For the text-containing cell, return its midpoint in (X, Y) coordinate format. 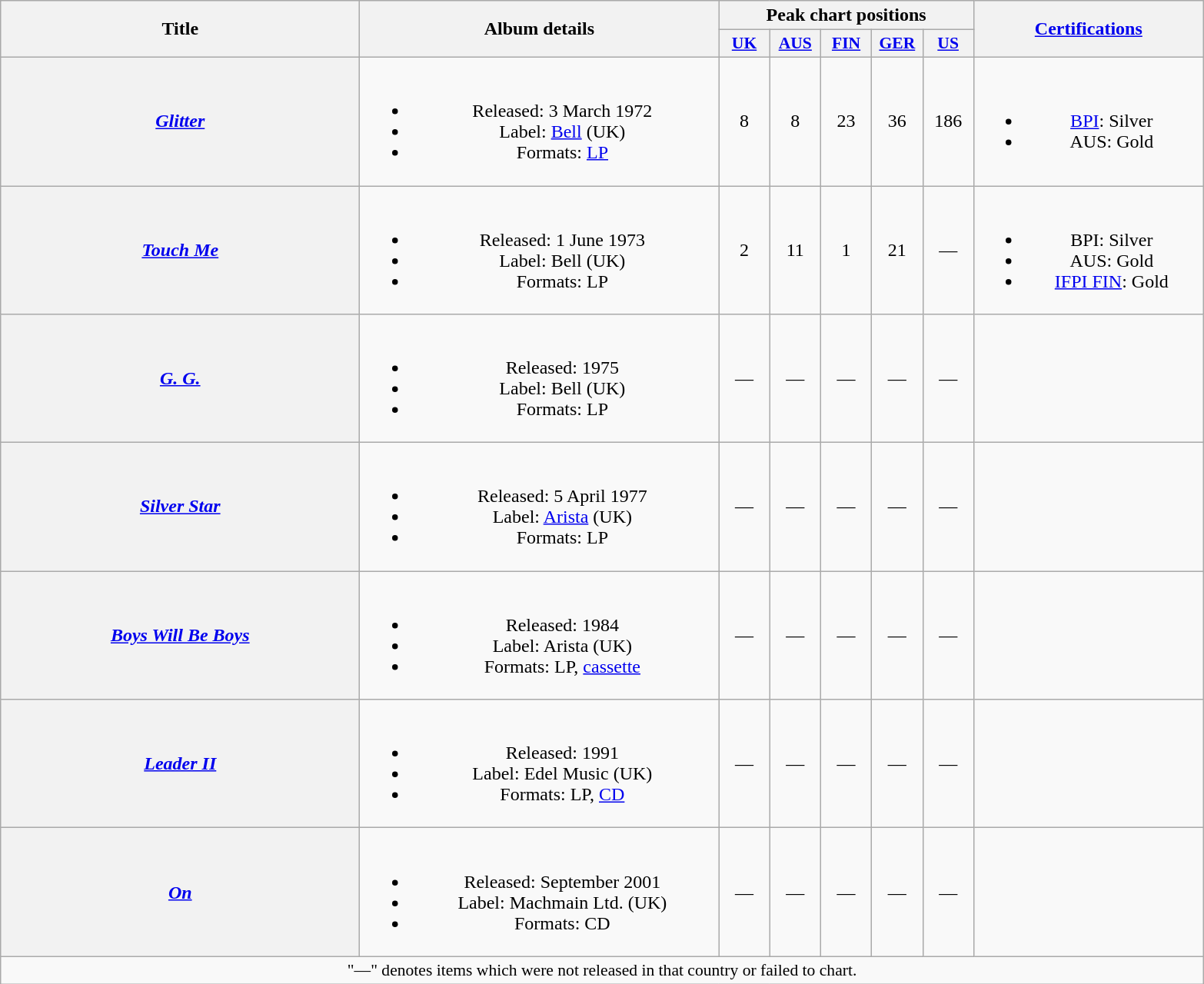
Title (180, 29)
11 (795, 251)
UK (744, 44)
GER (897, 44)
Touch Me (180, 251)
Released: September 2001Label: Machmain Ltd. (UK)Formats: CD (540, 892)
BPI: SilverAUS: GoldIFPI FIN: Gold (1089, 251)
Album details (540, 29)
Released: 1991Label: Edel Music (UK)Formats: LP, CD (540, 764)
Released: 1984Label: Arista (UK)Formats: LP, cassette (540, 635)
On (180, 892)
Certifications (1089, 29)
AUS (795, 44)
21 (897, 251)
BPI: SilverAUS: Gold (1089, 121)
Leader II (180, 764)
Silver Star (180, 507)
36 (897, 121)
Peak chart positions (846, 15)
Boys Will Be Boys (180, 635)
23 (846, 121)
Glitter (180, 121)
FIN (846, 44)
US (948, 44)
G. G. (180, 378)
2 (744, 251)
Released: 3 March 1972Label: Bell (UK)Formats: LP (540, 121)
Released: 1 June 1973Label: Bell (UK)Formats: LP (540, 251)
186 (948, 121)
1 (846, 251)
"—" denotes items which were not released in that country or failed to chart. (603, 970)
Released: 5 April 1977 Label: Arista (UK)Formats: LP (540, 507)
Released: 1975Label: Bell (UK)Formats: LP (540, 378)
